Pinpoint the cell where the given text exists, returning its [X, Y] midpoint coordinate. 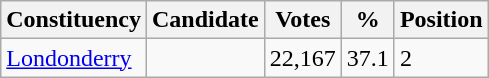
2 [441, 58]
Position [441, 20]
% [368, 20]
22,167 [302, 58]
37.1 [368, 58]
Londonderry [74, 58]
Votes [302, 20]
Constituency [74, 20]
Candidate [205, 20]
